Return the (x, y) coordinate for the center point of the cell that contains the specified text.  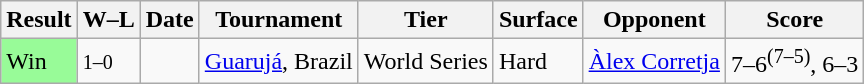
Àlex Corretja (654, 62)
Tournament (278, 20)
7–6(7–5), 6–3 (794, 62)
Hard (538, 62)
Win (39, 62)
World Series (426, 62)
Score (794, 20)
Surface (538, 20)
Result (39, 20)
Opponent (654, 20)
1–0 (108, 62)
Date (170, 20)
Tier (426, 20)
W–L (108, 20)
Guarujá, Brazil (278, 62)
